Find where the given text appears and provide that cell's center as (x, y) coordinate. 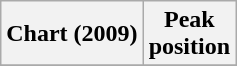
Peakposition (189, 34)
Chart (2009) (72, 34)
